Extract the [X, Y] coordinate from the center of the cell holding the provided text.  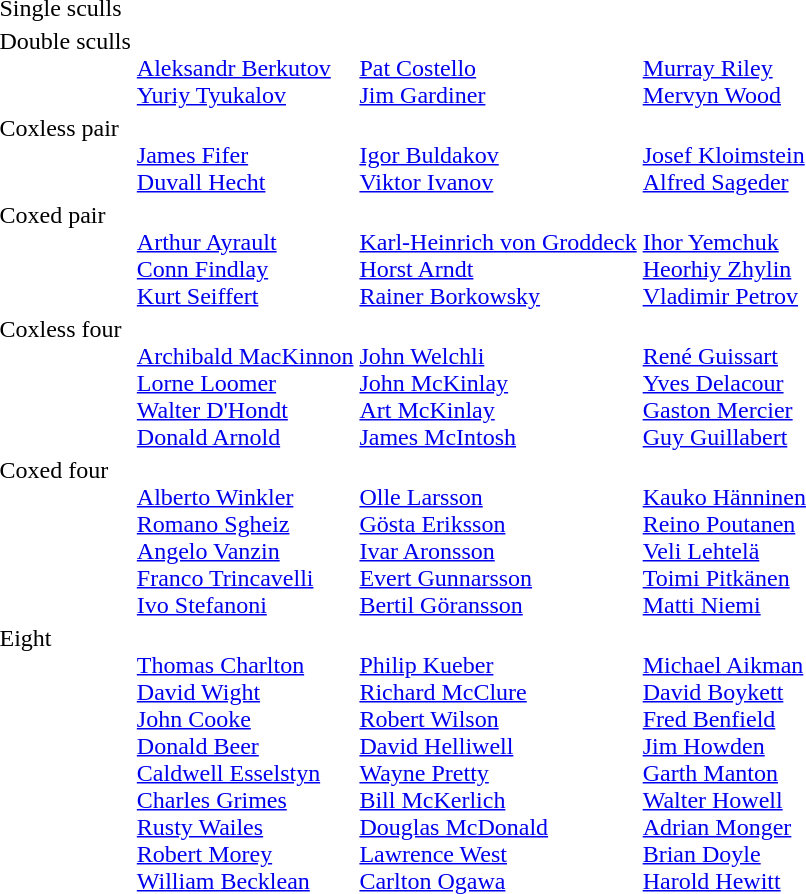
Alberto WinklerRomano SgheizAngelo VanzinFranco TrincavelliIvo Stefanoni [245, 538]
Archibald MacKinnonLorne LoomerWalter D'HondtDonald Arnold [245, 383]
James FiferDuvall Hecht [245, 155]
Arthur AyraultConn FindlayKurt Seiffert [245, 256]
John WelchliJohn McKinlayArt McKinlayJames McIntosh [498, 383]
Pat CostelloJim Gardiner [498, 68]
Aleksandr BerkutovYuriy Tyukalov [245, 68]
Olle LarssonGösta ErikssonIvar AronssonEvert GunnarssonBertil Göransson [498, 538]
Karl-Heinrich von GroddeckHorst ArndtRainer Borkowsky [498, 256]
Igor BuldakovViktor Ivanov [498, 155]
